Locate the cell with the specified text and output its (X, Y) center coordinate. 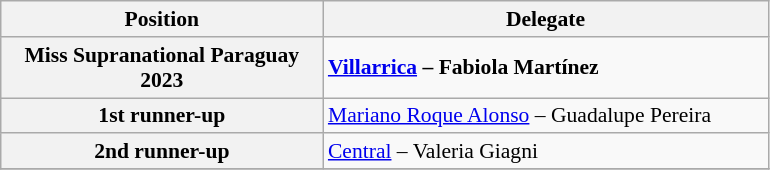
Position (162, 19)
Mariano Roque Alonso – Guadalupe Pereira (546, 116)
2nd runner-up (162, 152)
1st runner-up (162, 116)
Central – Valeria Giagni (546, 152)
Delegate (546, 19)
Villarrica – Fabiola Martínez (546, 68)
Miss Supranational Paraguay 2023 (162, 68)
